For the text-containing cell, return its midpoint in [x, y] coordinate format. 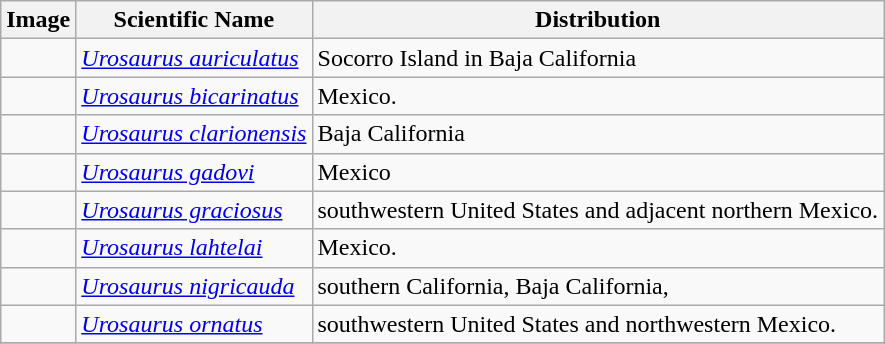
Urosaurus ornatus [194, 324]
Urosaurus nigricauda [194, 286]
Baja California [598, 134]
southwestern United States and northwestern Mexico. [598, 324]
southwestern United States and adjacent northern Mexico. [598, 210]
Image [38, 20]
Urosaurus gadovi [194, 172]
Urosaurus bicarinatus [194, 96]
Socorro Island in Baja California [598, 58]
Mexico [598, 172]
southern California, Baja California, [598, 286]
Scientific Name [194, 20]
Urosaurus auriculatus [194, 58]
Urosaurus lahtelai [194, 248]
Distribution [598, 20]
Urosaurus graciosus [194, 210]
Urosaurus clarionensis [194, 134]
